Capture the cell that displays the provided text and extract its [x, y] central coordinate. 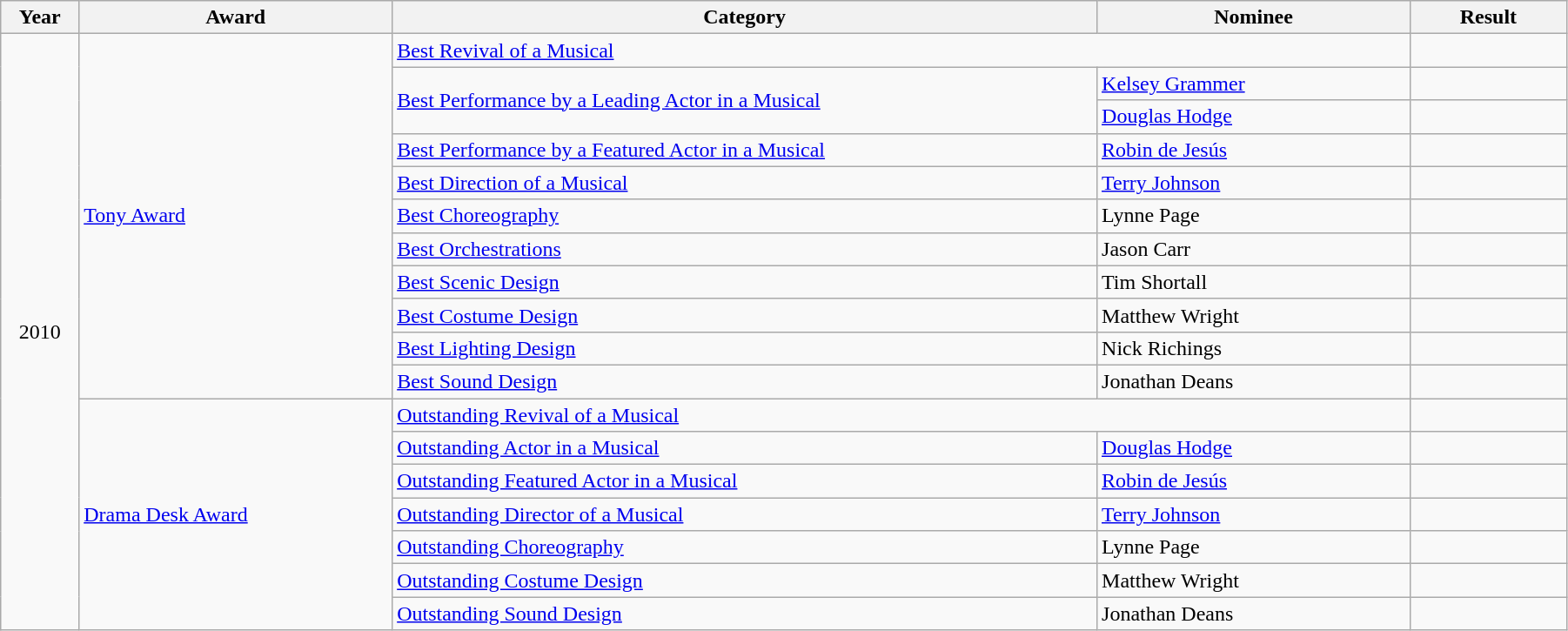
Best Sound Design [745, 381]
Best Performance by a Featured Actor in a Musical [745, 150]
Best Revival of a Musical [901, 50]
Best Performance by a Leading Actor in a Musical [745, 100]
Best Costume Design [745, 315]
Best Lighting Design [745, 348]
Tim Shortall [1254, 282]
Best Scenic Design [745, 282]
Outstanding Revival of a Musical [901, 415]
Category [745, 17]
Kelsey Grammer [1254, 84]
Result [1488, 17]
Outstanding Sound Design [745, 614]
Best Direction of a Musical [745, 183]
Nick Richings [1254, 348]
Year [40, 17]
Nominee [1254, 17]
Tony Award [236, 216]
Drama Desk Award [236, 514]
Best Orchestrations [745, 249]
Jason Carr [1254, 249]
2010 [40, 332]
Outstanding Choreography [745, 547]
Outstanding Costume Design [745, 581]
Outstanding Actor in a Musical [745, 448]
Outstanding Director of a Musical [745, 514]
Award [236, 17]
Best Choreography [745, 216]
Outstanding Featured Actor in a Musical [745, 481]
